Pinpoint the cell where the given text exists, returning its (x, y) midpoint coordinate. 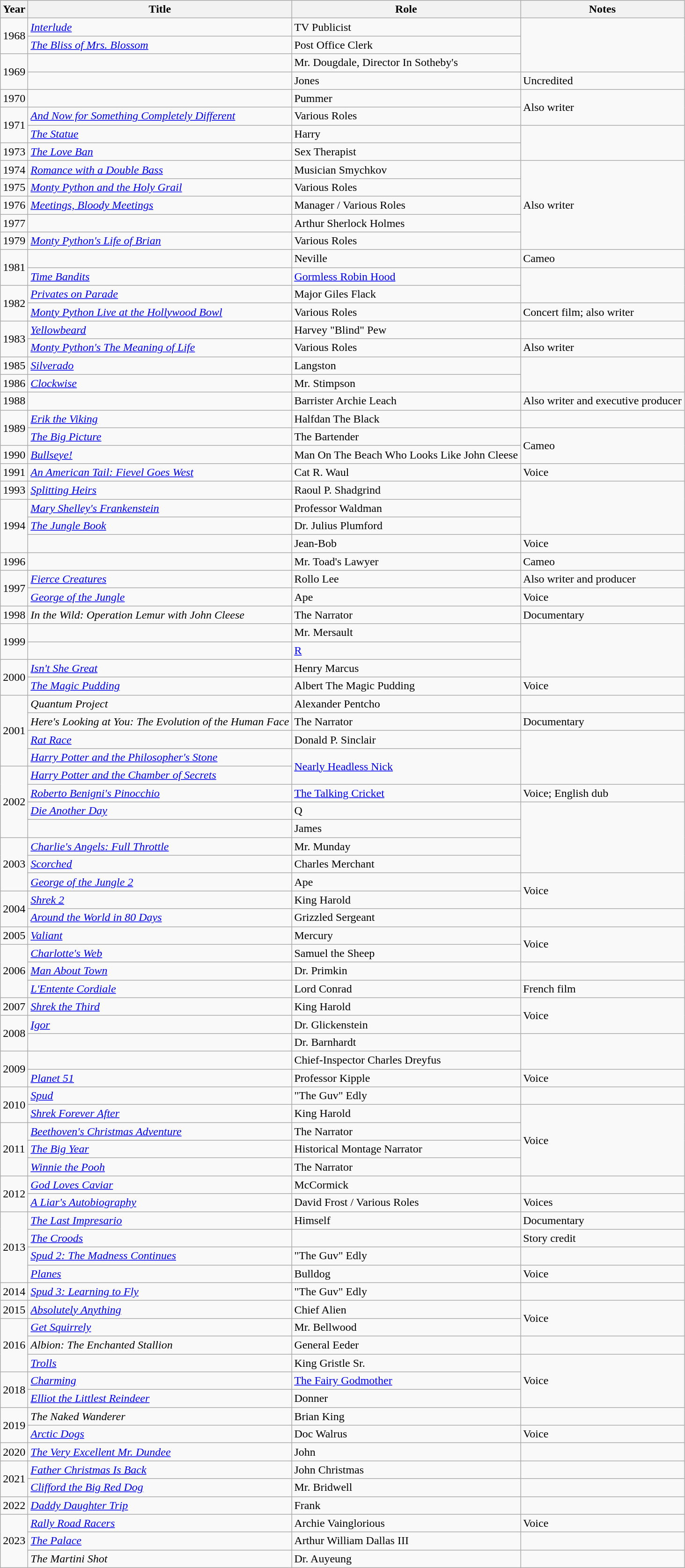
Spud 3: Learning to Fly (160, 1291)
Grizzled Sergeant (406, 918)
Mr. Bridwell (406, 1488)
1994 (14, 525)
2010 (14, 1105)
Historical Montage Narrator (406, 1149)
1988 (14, 401)
James (406, 829)
Bullseye! (160, 454)
Arthur William Dallas III (406, 1541)
Year (14, 9)
Splitting Heirs (160, 490)
Uncredited (603, 80)
John Christmas (406, 1470)
The Last Impresario (160, 1220)
Post Office Clerk (406, 45)
Charlie's Angels: Full Throttle (160, 846)
2016 (14, 1345)
1979 (14, 241)
L'Entente Cordiale (160, 989)
Nearly Headless Nick (406, 766)
R (406, 650)
The Big Year (160, 1149)
Monty Python and the Holy Grail (160, 187)
Monty Python Live at the Hollywood Bowl (160, 312)
Jean-Bob (406, 544)
The Bartender (406, 437)
Frank (406, 1505)
2006 (14, 971)
Get Squirrely (160, 1327)
Samuel the Sheep (406, 953)
1970 (14, 98)
Clockwise (160, 383)
Pummer (406, 98)
Isn't She Great (160, 668)
A Liar's Autobiography (160, 1203)
Father Christmas Is Back (160, 1470)
Mr. Stimpson (406, 383)
1991 (14, 472)
2014 (14, 1291)
George of the Jungle 2 (160, 882)
1976 (14, 205)
1975 (14, 187)
2008 (14, 1033)
Mary Shelley's Frankenstein (160, 508)
Rollo Lee (406, 579)
The Martini Shot (160, 1559)
Musician Smychkov (406, 169)
Erik the Viking (160, 419)
George of the Jungle (160, 597)
Dr. Auyeung (406, 1559)
Charlotte's Web (160, 953)
Jones (406, 80)
Meetings, Bloody Meetings (160, 205)
John (406, 1452)
Raoul P. Shadgrind (406, 490)
Rat Race (160, 739)
1990 (14, 454)
Die Another Day (160, 811)
2013 (14, 1247)
Voices (603, 1203)
Scorched (160, 864)
1969 (14, 72)
Dr. Barnhardt (406, 1042)
Role (406, 9)
Beethoven's Christmas Adventure (160, 1131)
2015 (14, 1309)
Charles Merchant (406, 864)
1998 (14, 615)
Story credit (603, 1238)
Man On The Beach Who Looks Like John Cleese (406, 454)
Arctic Dogs (160, 1434)
Trolls (160, 1363)
The Fairy Godmother (406, 1381)
Q (406, 811)
2003 (14, 864)
Concert film; also writer (603, 312)
Neville (406, 259)
Voice; English dub (603, 793)
An American Tail: Fievel Goes West (160, 472)
Privates on Parade (160, 294)
Mr. Mersault (406, 633)
Around the World in 80 Days (160, 918)
Interlude (160, 27)
God Loves Caviar (160, 1185)
1996 (14, 562)
David Frost / Various Roles (406, 1203)
Manager / Various Roles (406, 205)
Title (160, 9)
2011 (14, 1149)
Brian King (406, 1416)
2021 (14, 1479)
Fierce Creatures (160, 579)
Silverado (160, 365)
Bulldog (406, 1274)
Halfdan The Black (406, 419)
Harry Potter and the Chamber of Secrets (160, 775)
Sex Therapist (406, 152)
Notes (603, 9)
Planes (160, 1274)
Professor Waldman (406, 508)
The Statue (160, 134)
Elliot the Littlest Reindeer (160, 1399)
Yellowbeard (160, 330)
Also writer and executive producer (603, 401)
Arthur Sherlock Holmes (406, 223)
The Croods (160, 1238)
The Naked Wanderer (160, 1416)
French film (603, 989)
The Big Picture (160, 437)
1973 (14, 152)
Mercury (406, 935)
1985 (14, 365)
2000 (14, 677)
Shrek Forever After (160, 1114)
1997 (14, 588)
The Love Ban (160, 152)
Chief Alien (406, 1309)
Major Giles Flack (406, 294)
Albion: The Enchanted Stallion (160, 1345)
Harvey "Blind" Pew (406, 330)
Monty Python's The Meaning of Life (160, 348)
2019 (14, 1425)
Mr. Toad's Lawyer (406, 562)
The Palace (160, 1541)
1982 (14, 303)
1999 (14, 642)
2023 (14, 1541)
Clifford the Big Red Dog (160, 1488)
The Talking Cricket (406, 793)
1971 (14, 125)
1974 (14, 169)
Charming (160, 1381)
Quantum Project (160, 704)
2002 (14, 802)
Planet 51 (160, 1078)
Absolutely Anything (160, 1309)
2020 (14, 1452)
TV Publicist (406, 27)
1986 (14, 383)
2018 (14, 1390)
Time Bandits (160, 277)
Barrister Archie Leach (406, 401)
1977 (14, 223)
2004 (14, 909)
Donald P. Sinclair (406, 739)
2009 (14, 1069)
Doc Walrus (406, 1434)
King Gristle Sr. (406, 1363)
Harry (406, 134)
Shrek the Third (160, 1006)
Mr. Munday (406, 846)
Man About Town (160, 971)
Dr. Julius Plumford (406, 526)
Spud 2: The Madness Continues (160, 1256)
Donner (406, 1399)
Albert The Magic Pudding (406, 686)
Chief-Inspector Charles Dreyfus (406, 1060)
Spud (160, 1096)
Roberto Benigni's Pinocchio (160, 793)
Langston (406, 365)
Rally Road Racers (160, 1523)
The Bliss of Mrs. Blossom (160, 45)
1983 (14, 339)
The Very Excellent Mr. Dundee (160, 1452)
Dr. Primkin (406, 971)
Winnie the Pooh (160, 1167)
The Jungle Book (160, 526)
Gormless Robin Hood (406, 277)
Romance with a Double Bass (160, 169)
Archie Vainglorious (406, 1523)
Dr. Glickenstein (406, 1024)
And Now for Something Completely Different (160, 116)
Cat R. Waul (406, 472)
Himself (406, 1220)
Daddy Daughter Trip (160, 1505)
Mr. Bellwood (406, 1327)
1968 (14, 36)
2012 (14, 1194)
In the Wild: Operation Lemur with John Cleese (160, 615)
1993 (14, 490)
The Magic Pudding (160, 686)
Harry Potter and the Philosopher's Stone (160, 757)
Also writer and producer (603, 579)
Here's Looking at You: The Evolution of the Human Face (160, 722)
1981 (14, 268)
2007 (14, 1006)
General Eeder (406, 1345)
Shrek 2 (160, 900)
Mr. Dougdale, Director In Sotheby's (406, 63)
Igor (160, 1024)
Lord Conrad (406, 989)
Professor Kipple (406, 1078)
2001 (14, 730)
2005 (14, 935)
2022 (14, 1505)
Alexander Pentcho (406, 704)
Valiant (160, 935)
McCormick (406, 1185)
Monty Python's Life of Brian (160, 241)
1989 (14, 428)
Henry Marcus (406, 668)
